Detect which cell encompasses the target text, then output its (x, y) center coordinate. 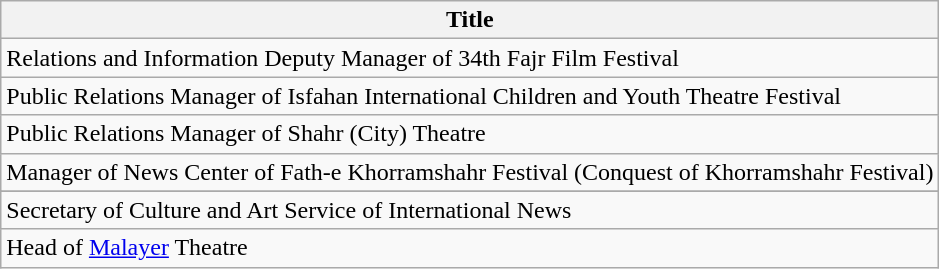
Relations and Information Deputy Manager of 34th Fajr Film Festival (470, 58)
Secretary of Culture and Art Service of International News (470, 210)
Public Relations Manager of Isfahan International Children and Youth Theatre Festival (470, 96)
Title (470, 20)
Head of Malayer Theatre (470, 248)
Manager of News Center of Fath-e Khorramshahr Festival (Conquest of Khorramshahr Festival) (470, 172)
Public Relations Manager of Shahr (City) Theatre (470, 134)
